Locate the cell with the specified text and output its (X, Y) center coordinate. 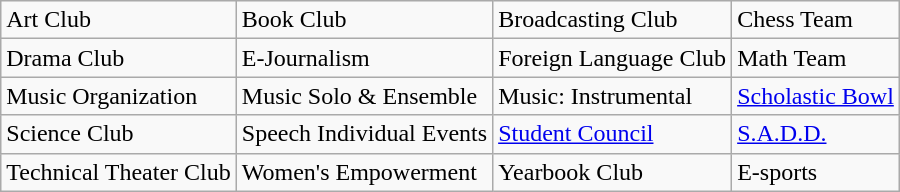
Music Organization (119, 96)
E-sports (816, 172)
Art Club (119, 20)
Music: Instrumental (612, 96)
Student Council (612, 134)
Chess Team (816, 20)
Book Club (364, 20)
Yearbook Club (612, 172)
Math Team (816, 58)
Speech Individual Events (364, 134)
Broadcasting Club (612, 20)
Scholastic Bowl (816, 96)
Drama Club (119, 58)
S.A.D.D. (816, 134)
E-Journalism (364, 58)
Women's Empowerment (364, 172)
Foreign Language Club (612, 58)
Technical Theater Club (119, 172)
Science Club (119, 134)
Music Solo & Ensemble (364, 96)
